Provide the [x, y] coordinate of the cell's center where the given text is located.  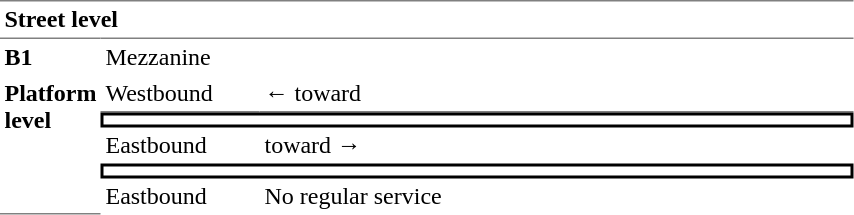
Mezzanine [478, 57]
Platform level [50, 145]
Westbound [180, 94]
B1 [50, 57]
Street level [427, 19]
← toward [557, 94]
No regular service [557, 196]
toward → [557, 146]
